Pinpoint the cell where the given text exists, returning its [X, Y] midpoint coordinate. 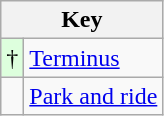
Park and ride [94, 96]
Key [82, 20]
Terminus [94, 58]
† [12, 58]
